Identify which cell holds the provided text, then report its [x, y] central coordinate. 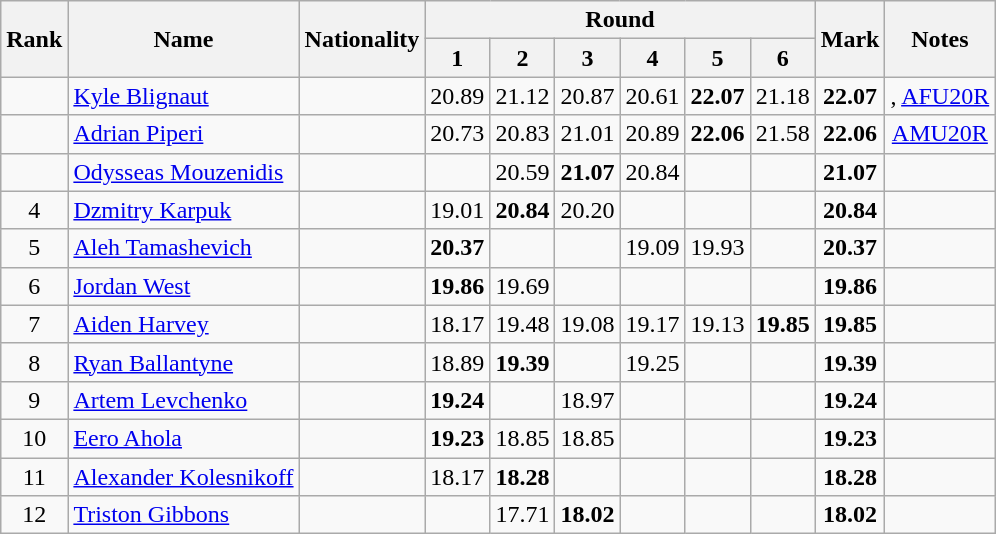
20.83 [522, 134]
19.08 [588, 324]
10 [34, 438]
19.69 [522, 286]
Nationality [362, 39]
21.58 [782, 134]
Aiden Harvey [184, 324]
, AFU20R [940, 96]
Notes [940, 39]
Aleh Tamashevich [184, 248]
19.13 [718, 324]
20.87 [588, 96]
Alexander Kolesnikoff [184, 477]
2 [522, 58]
7 [34, 324]
Round [620, 20]
11 [34, 477]
19.48 [522, 324]
3 [588, 58]
8 [34, 362]
Jordan West [184, 286]
Rank [34, 39]
20.61 [652, 96]
19.17 [652, 324]
18.89 [458, 362]
12 [34, 515]
20.73 [458, 134]
17.71 [522, 515]
9 [34, 400]
Artem Levchenko [184, 400]
18.97 [588, 400]
19.09 [652, 248]
19.01 [458, 210]
Eero Ahola [184, 438]
21.12 [522, 96]
Adrian Piperi [184, 134]
Dzmitry Karpuk [184, 210]
19.93 [718, 248]
Odysseas Mouzenidis [184, 172]
Triston Gibbons [184, 515]
20.20 [588, 210]
21.18 [782, 96]
Name [184, 39]
1 [458, 58]
AMU20R [940, 134]
19.25 [652, 362]
21.01 [588, 134]
Kyle Blignaut [184, 96]
Ryan Ballantyne [184, 362]
20.59 [522, 172]
Mark [850, 39]
